Determine the (X, Y) coordinate at the center of the cell enclosing the given text.  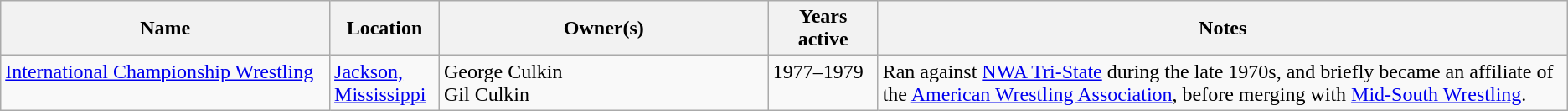
International Championship Wrestling (166, 82)
Name (166, 29)
1977–1979 (823, 82)
Years active (823, 29)
Jackson, Mississippi (385, 82)
George CulkinGil Culkin (603, 82)
Owner(s) (603, 29)
Notes (1223, 29)
Location (385, 29)
